For the text-containing cell, return its midpoint in [x, y] coordinate format. 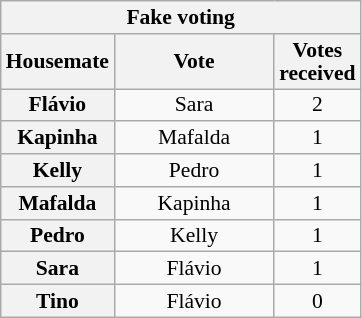
Tino [58, 302]
0 [317, 302]
Vote [194, 62]
Votesreceived [317, 62]
Housemate [58, 62]
2 [317, 106]
Fake voting [181, 18]
